Detect which cell encompasses the target text, then output its (x, y) center coordinate. 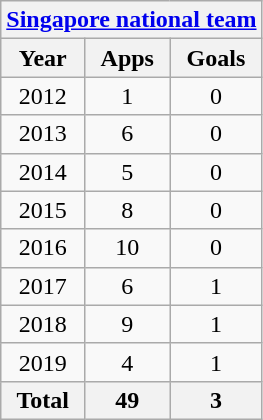
49 (128, 400)
2018 (43, 324)
2017 (43, 286)
Year (43, 58)
2012 (43, 96)
10 (128, 248)
Goals (216, 58)
2016 (43, 248)
2015 (43, 210)
Singapore national team (132, 20)
9 (128, 324)
4 (128, 362)
2019 (43, 362)
3 (216, 400)
2014 (43, 172)
Apps (128, 58)
Total (43, 400)
2013 (43, 134)
8 (128, 210)
5 (128, 172)
